From the cell containing the given text, extract its center point as [X, Y] coordinate. 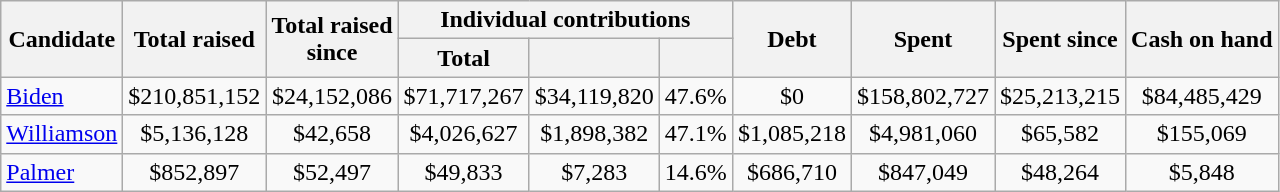
Spent since [1060, 39]
Palmer [62, 172]
$158,802,727 [922, 96]
47.6% [696, 96]
$155,069 [1202, 134]
$0 [792, 96]
$1,085,218 [792, 134]
$49,833 [464, 172]
Cash on hand [1202, 39]
$5,848 [1202, 172]
$25,213,215 [1060, 96]
$4,026,627 [464, 134]
Candidate [62, 39]
$71,717,267 [464, 96]
47.1% [696, 134]
$24,152,086 [332, 96]
$847,049 [922, 172]
$84,485,429 [1202, 96]
$5,136,128 [194, 134]
$7,283 [594, 172]
14.6% [696, 172]
Spent [922, 39]
Williamson [62, 134]
$48,264 [1060, 172]
$52,497 [332, 172]
$686,710 [792, 172]
$210,851,152 [194, 96]
Total [464, 58]
Debt [792, 39]
$4,981,060 [922, 134]
Total raisedsince [332, 39]
$65,582 [1060, 134]
Individual contributions [565, 20]
$42,658 [332, 134]
$852,897 [194, 172]
Biden [62, 96]
$34,119,820 [594, 96]
Total raised [194, 39]
$1,898,382 [594, 134]
